Locate the cell with the specified text and output its (X, Y) center coordinate. 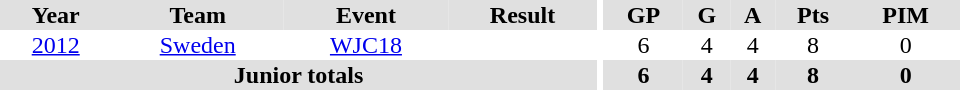
Result (522, 15)
A (752, 15)
Junior totals (298, 75)
G (706, 15)
PIM (906, 15)
Event (366, 15)
Sweden (198, 45)
WJC18 (366, 45)
Pts (813, 15)
GP (644, 15)
Team (198, 15)
2012 (56, 45)
Year (56, 15)
